Detect which cell encompasses the target text, then output its [x, y] center coordinate. 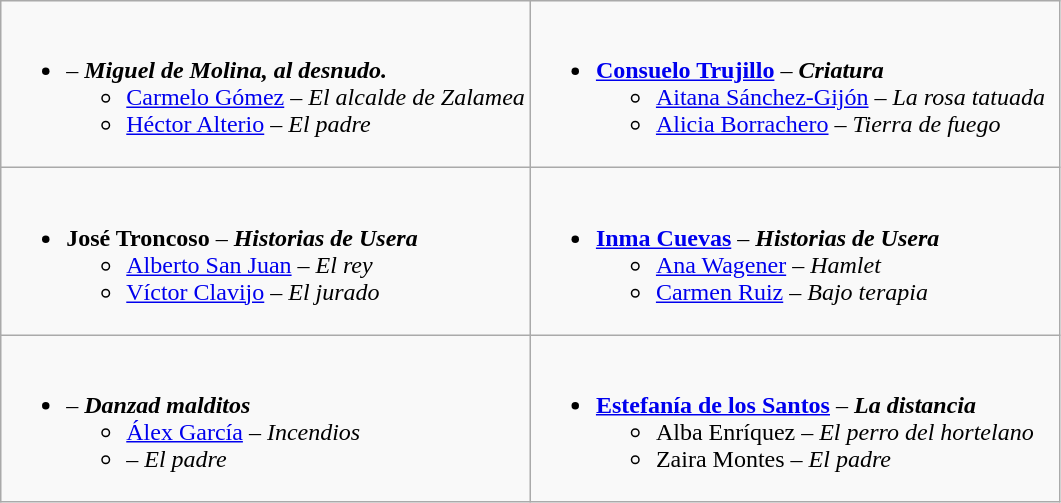
Estefanía de los Santos – La distanciaAlba Enríquez – El perro del hortelanoZaira Montes – El padre [795, 418]
– Miguel de Molina, al desnudo.Carmelo Gómez – El alcalde de ZalameaHéctor Alterio – El padre [266, 84]
– Danzad malditosÁlex García – Incendios – El padre [266, 418]
José Troncoso – Historias de UseraAlberto San Juan – El reyVíctor Clavijo – El jurado [266, 252]
Consuelo Trujillo – CriaturaAitana Sánchez-Gijón – La rosa tatuadaAlicia Borrachero – Tierra de fuego [795, 84]
Inma Cuevas – Historias de UseraAna Wagener – HamletCarmen Ruiz – Bajo terapia [795, 252]
